Return the (X, Y) coordinate for the center point of the cell that contains the specified text.  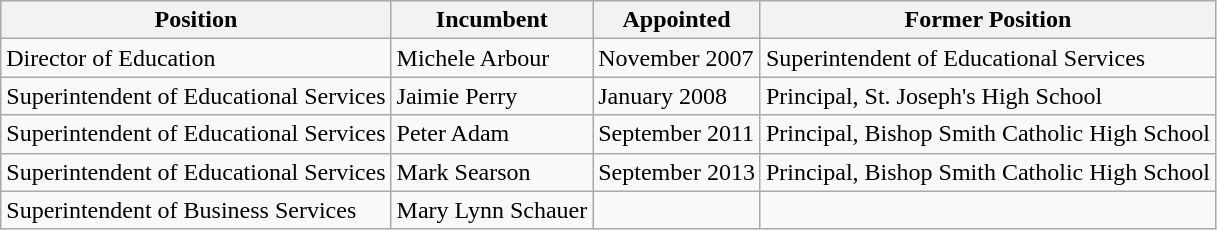
Position (196, 20)
Director of Education (196, 58)
September 2013 (677, 172)
Former Position (988, 20)
Mary Lynn Schauer (492, 210)
Peter Adam (492, 134)
September 2011 (677, 134)
Michele Arbour (492, 58)
Jaimie Perry (492, 96)
Superintendent of Business Services (196, 210)
Mark Searson (492, 172)
Principal, St. Joseph's High School (988, 96)
Incumbent (492, 20)
Appointed (677, 20)
January 2008 (677, 96)
November 2007 (677, 58)
